Search for the cell housing the specified text and yield its [x, y] center coordinate. 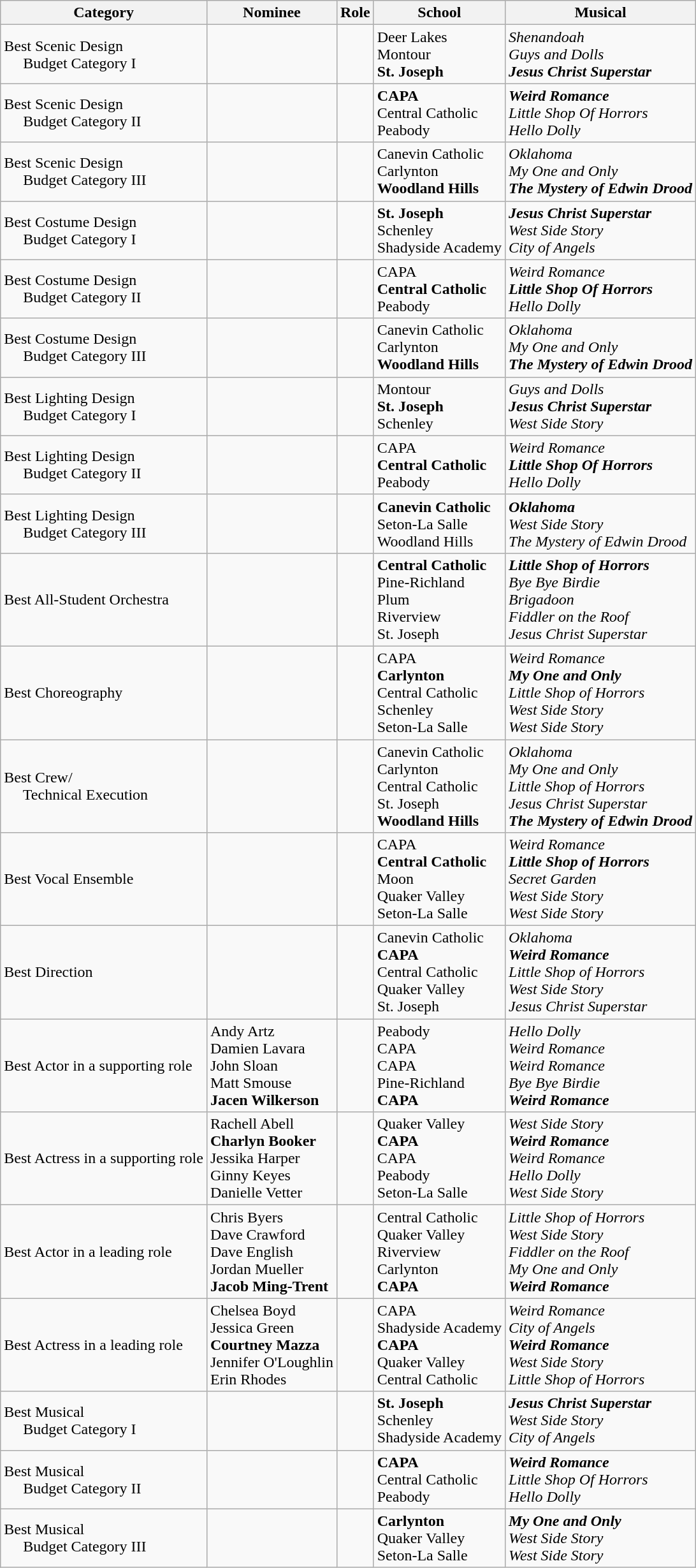
Musical [600, 13]
Role [355, 13]
Nominee [272, 13]
Best Actor in a supporting role [104, 1066]
Best Lighting Design Budget Category III [104, 524]
Best Scenic Design Budget Category II [104, 113]
Best Crew/ Technical Execution [104, 786]
Canevin CatholicCarlyntonCentral CatholicSt. JosephWoodland Hills [439, 786]
Little Shop of HorrorsBye Bye BirdieBrigadoonFiddler on the RoofJesus Christ Superstar [600, 599]
Best Choreography [104, 692]
OklahomaMy One and OnlyLittle Shop of HorrorsJesus Christ SuperstarThe Mystery of Edwin Drood [600, 786]
Best Lighting Design Budget Category I [104, 406]
Deer LakesMontourSt. Joseph [439, 54]
CAPAShadyside AcademyCAPAQuaker ValleyCentral Catholic [439, 1345]
School [439, 13]
Best Lighting Design Budget Category II [104, 465]
Category [104, 13]
Best All-Student Orchestra [104, 599]
Weird RomanceMy One and OnlyLittle Shop of HorrorsWest Side StoryWest Side Story [600, 692]
PeabodyCAPACAPAPine-RichlandCAPA [439, 1066]
Andy ArtzDamien LavaraJohn SloanMatt SmouseJacen Wilkerson [272, 1066]
Chris ByersDave CrawfordDave EnglishJordan MuellerJacob Ming-Trent [272, 1252]
Canevin CatholicSeton-La SalleWoodland Hills [439, 524]
Best Musical Budget Category I [104, 1421]
Central CatholicQuaker ValleyRiverviewCarlyntonCAPA [439, 1252]
Best Musical Budget Category III [104, 1538]
OklahomaWeird RomanceLittle Shop of HorrorsWest Side StoryJesus Christ Superstar [600, 972]
Canevin CatholicCAPACentral CatholicQuaker ValleySt. Joseph [439, 972]
Hello DollyWeird RomanceWeird RomanceBye Bye BirdieWeird Romance [600, 1066]
CAPACarlyntonCentral CatholicSchenleySeton-La Salle [439, 692]
OklahomaWest Side StoryThe Mystery of Edwin Drood [600, 524]
Central CatholicPine-RichlandPlumRiverviewSt. Joseph [439, 599]
CarlyntonQuaker ValleySeton-La Salle [439, 1538]
Best Actress in a leading role [104, 1345]
Best Direction [104, 972]
Best Scenic Design Budget Category III [104, 172]
My One and OnlyWest Side StoryWest Side Story [600, 1538]
Chelsea BoydJessica GreenCourtney MazzaJennifer O'LoughlinErin Rhodes [272, 1345]
Quaker ValleyCAPACAPAPeabodySeton-La Salle [439, 1159]
Best Costume Design Budget Category I [104, 230]
MontourSt. JosephSchenley [439, 406]
Rachell AbellCharlyn BookerJessika HarperGinny KeyesDanielle Vetter [272, 1159]
Best Actor in a leading role [104, 1252]
West Side StoryWeird RomanceWeird RomanceHello DollyWest Side Story [600, 1159]
Best Vocal Ensemble [104, 879]
Weird RomanceCity of AngelsWeird RomanceWest Side StoryLittle Shop of Horrors [600, 1345]
Guys and DollsJesus Christ SuperstarWest Side Story [600, 406]
ShenandoahGuys and DollsJesus Christ Superstar [600, 54]
Best Costume Design Budget Category III [104, 348]
Best Scenic Design Budget Category I [104, 54]
Best Costume Design Budget Category II [104, 289]
Weird RomanceLittle Shop of HorrorsSecret GardenWest Side StoryWest Side Story [600, 879]
Best Actress in a supporting role [104, 1159]
Best Musical Budget Category II [104, 1479]
CAPACentral CatholicMoonQuaker ValleySeton-La Salle [439, 879]
Little Shop of HorrorsWest Side StoryFiddler on the RoofMy One and OnlyWeird Romance [600, 1252]
